Output the (X, Y) coordinate of the center of the cell containing the given text.  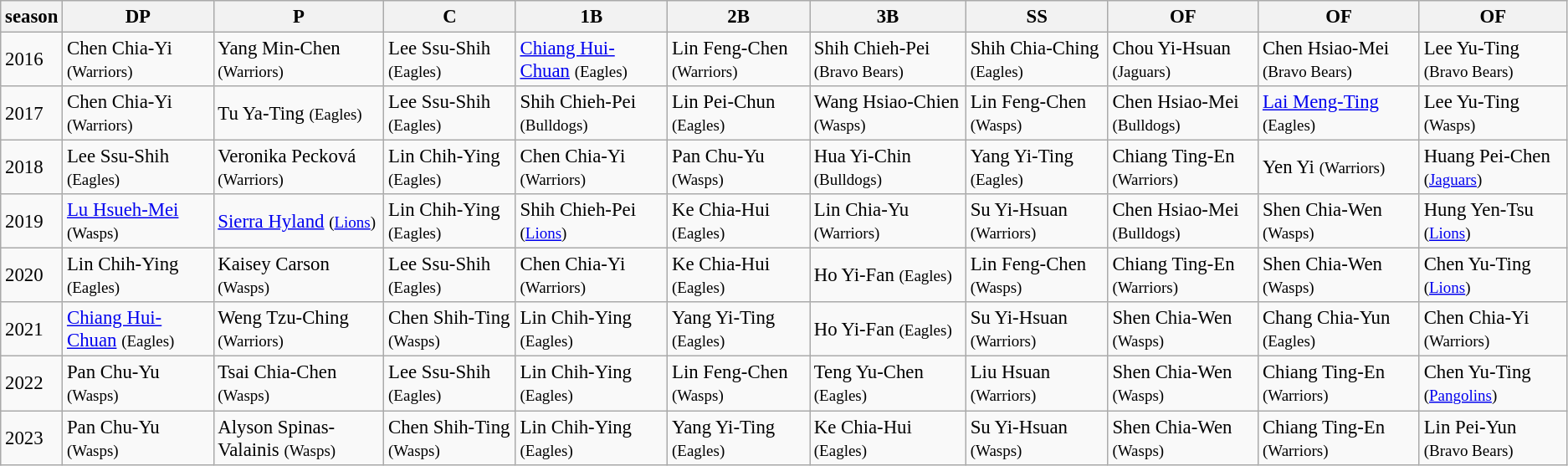
Hua Yi-Chin (Bulldogs) (889, 167)
2016 (32, 60)
SS (1037, 17)
C (450, 17)
Liu Hsuan (Warriors) (1037, 383)
Hung Yen-Tsu (Lions) (1493, 221)
Lin Pei-Chun (Eagles) (739, 114)
Yen Yi (Warriors) (1339, 167)
Veronika Pecková (Warriors) (299, 167)
Huang Pei-Chen (Jaguars) (1493, 167)
Chen Hsiao-Mei (Bravo Bears) (1339, 60)
season (32, 17)
2023 (32, 438)
Chang Chia-Yun (Eagles) (1339, 330)
Lai Meng-Ting (Eagles) (1339, 114)
Kaisey Carson (Wasps) (299, 276)
Lin Pei-Yun (Bravo Bears) (1493, 438)
Tu Ya-Ting (Eagles) (299, 114)
P (299, 17)
Yang Min-Chen (Warriors) (299, 60)
Chen Yu-Ting (Pangolins) (1493, 383)
3B (889, 17)
1B (592, 17)
Chen Yu-Ting (Lions) (1493, 276)
Tsai Chia-Chen (Wasps) (299, 383)
Lin Feng-Chen (Warriors) (739, 60)
Shih Chia-Ching (Eagles) (1037, 60)
Lin Chia-Yu (Warriors) (889, 221)
Weng Tzu-Ching (Warriors) (299, 330)
2020 (32, 276)
2B (739, 17)
2017 (32, 114)
Teng Yu-Chen (Eagles) (889, 383)
Alyson Spinas-Valainis (Wasps) (299, 438)
Lu Hsueh-Mei (Wasps) (138, 221)
Wang Hsiao-Chien (Wasps) (889, 114)
Sierra Hyland (Lions) (299, 221)
2019 (32, 221)
2021 (32, 330)
DP (138, 17)
Su Yi-Hsuan (Wasps) (1037, 438)
2022 (32, 383)
Lee Yu-Ting (Bravo Bears) (1493, 60)
Lee Yu-Ting (Wasps) (1493, 114)
2018 (32, 167)
Shih Chieh-Pei (Bulldogs) (592, 114)
Shih Chieh-Pei (Lions) (592, 221)
Shih Chieh-Pei (Bravo Bears) (889, 60)
Chou Yi-Hsuan (Jaguars) (1183, 60)
